Output the (X, Y) coordinate of the center of the cell containing the given text.  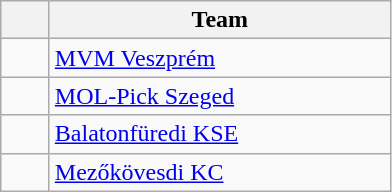
MVM Veszprém (220, 58)
MOL-Pick Szeged (220, 96)
Team (220, 20)
Balatonfüredi KSE (220, 134)
Mezőkövesdi KC (220, 172)
